Scan for the cell matching the given text and deliver its [x, y] coordinate at center. 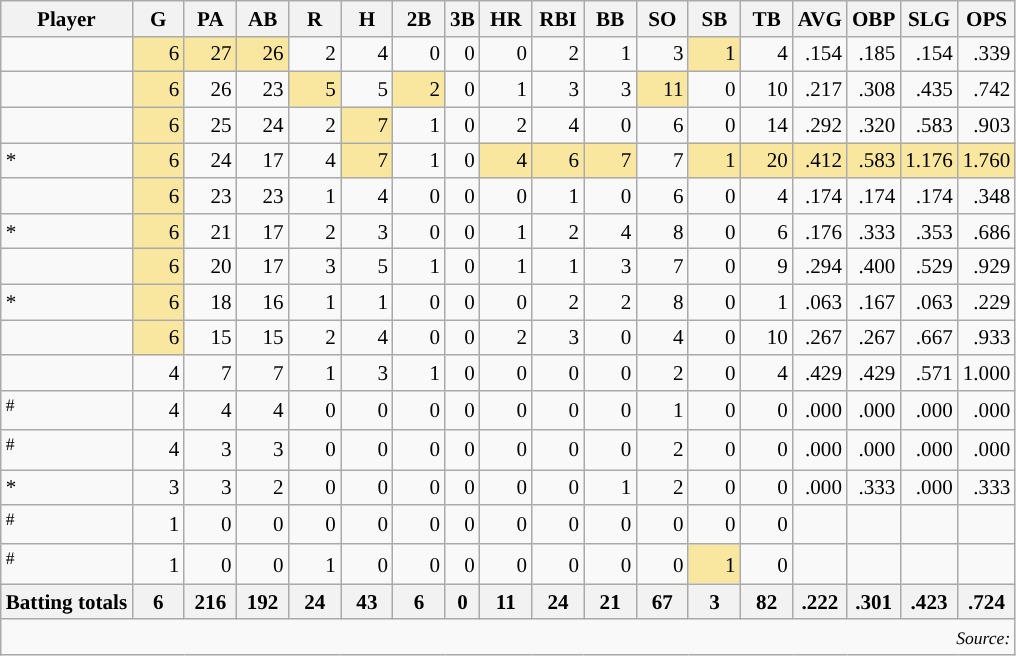
OPS [986, 18]
82 [767, 602]
.435 [928, 90]
OBP [874, 18]
RBI [558, 18]
.423 [928, 602]
2B [419, 18]
.222 [820, 602]
3B [462, 18]
1.000 [986, 372]
.903 [986, 124]
.929 [986, 266]
G [158, 18]
BB [610, 18]
.167 [874, 302]
.667 [928, 338]
AVG [820, 18]
.571 [928, 372]
H [367, 18]
14 [767, 124]
.353 [928, 230]
SLG [928, 18]
.339 [986, 54]
.724 [986, 602]
.185 [874, 54]
1.176 [928, 160]
HR [506, 18]
.229 [986, 302]
AB [262, 18]
.294 [820, 266]
.412 [820, 160]
R [315, 18]
192 [262, 602]
.400 [874, 266]
216 [210, 602]
Batting totals [66, 602]
67 [662, 602]
SO [662, 18]
.686 [986, 230]
.301 [874, 602]
.320 [874, 124]
.933 [986, 338]
1.760 [986, 160]
.292 [820, 124]
.742 [986, 90]
TB [767, 18]
.348 [986, 196]
.217 [820, 90]
18 [210, 302]
27 [210, 54]
.308 [874, 90]
25 [210, 124]
16 [262, 302]
PA [210, 18]
SB [714, 18]
.529 [928, 266]
Player [66, 18]
43 [367, 602]
.176 [820, 230]
Source: [508, 636]
9 [767, 266]
